Pinpoint the cell where the given text exists, returning its (X, Y) midpoint coordinate. 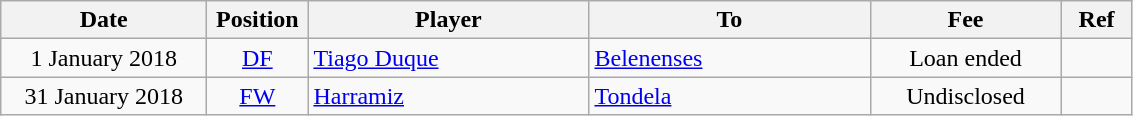
Loan ended (966, 58)
Belenenses (730, 58)
31 January 2018 (104, 96)
Tiago Duque (448, 58)
Date (104, 20)
To (730, 20)
1 January 2018 (104, 58)
Tondela (730, 96)
FW (258, 96)
Player (448, 20)
Fee (966, 20)
Harramiz (448, 96)
Position (258, 20)
DF (258, 58)
Ref (1096, 20)
Undisclosed (966, 96)
